For the text-containing cell, return its midpoint in [x, y] coordinate format. 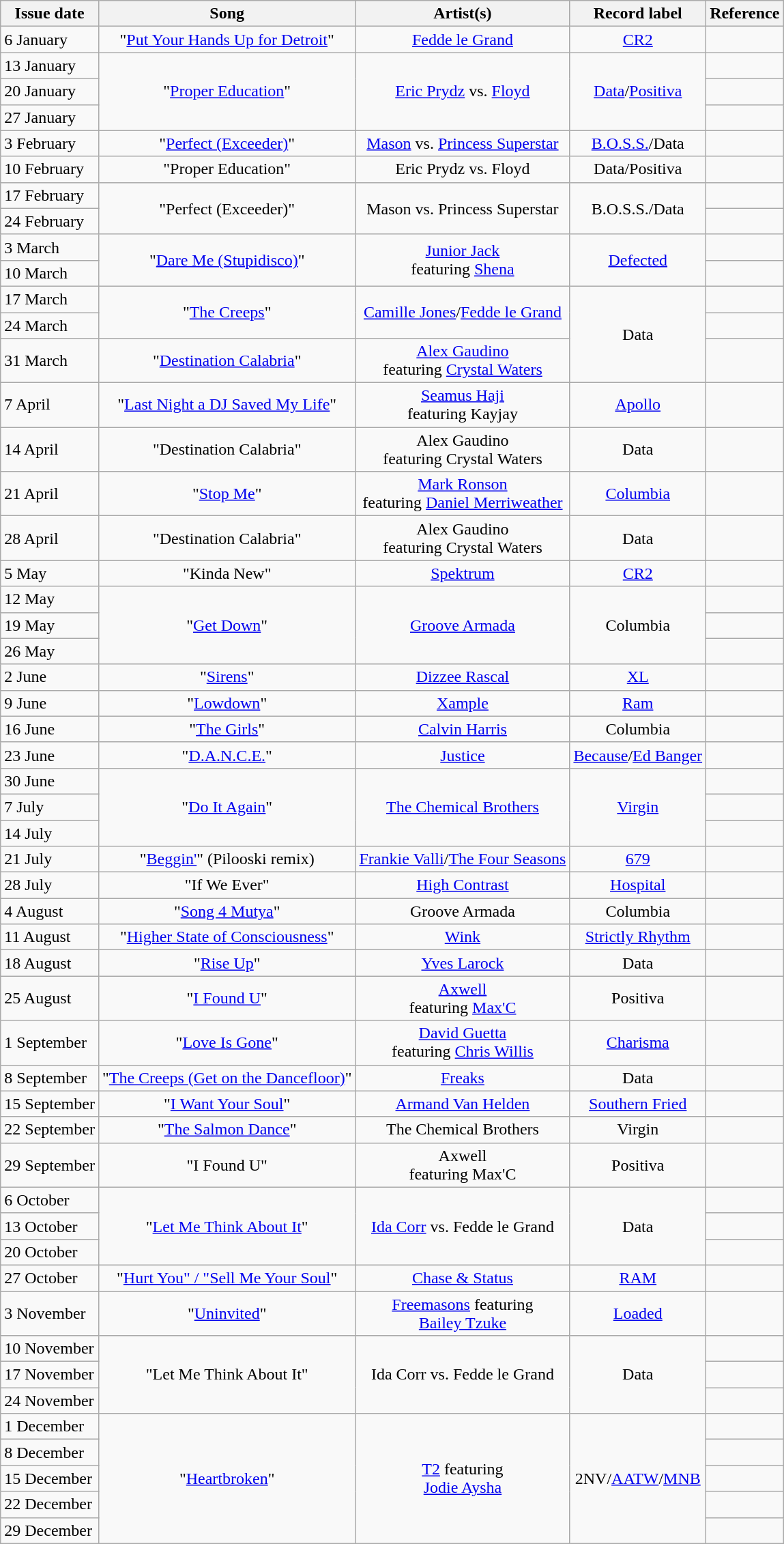
"Put Your Hands Up for Detroit" [227, 40]
Junior Jackfeaturing Shena [463, 260]
Hospital [638, 885]
"Hurt You" / "Sell Me Your Soul" [227, 1278]
3 February [50, 143]
"The Girls" [227, 729]
17 March [50, 299]
2 June [50, 677]
12 May [50, 599]
13 January [50, 66]
Wink [463, 937]
8 September [50, 1078]
Calvin Harris [463, 729]
Song [227, 14]
25 August [50, 998]
"The Creeps" [227, 312]
Mark Ronsonfeaturing Daniel Merriweather [463, 494]
"Last Night a DJ Saved My Life" [227, 405]
"Rise Up" [227, 963]
"Beggin'" (Pilooski remix) [227, 859]
8 December [50, 1453]
"Lowdown" [227, 703]
Issue date [50, 14]
"Higher State of Consciousness" [227, 937]
11 August [50, 937]
"I Want Your Soul" [227, 1104]
"The Salmon Dance" [227, 1130]
Chase & Status [463, 1278]
Armand Van Helden [463, 1104]
29 December [50, 1530]
21 July [50, 859]
Strictly Rhythm [638, 937]
6 January [50, 40]
22 September [50, 1130]
14 April [50, 449]
"Heartbroken" [227, 1478]
13 October [50, 1226]
24 March [50, 326]
Ram [638, 703]
"D.A.N.C.E." [227, 755]
15 September [50, 1104]
17 November [50, 1375]
28 April [50, 538]
27 October [50, 1278]
RAM [638, 1278]
Loaded [638, 1313]
Frankie Valli/The Four Seasons [463, 859]
20 January [50, 91]
31 March [50, 360]
7 July [50, 807]
2NV/AATW/MNB [638, 1478]
4 August [50, 911]
Southern Fried [638, 1104]
"If We Ever" [227, 885]
David Guettafeaturing Chris Willis [463, 1043]
"Song 4 Mutya" [227, 911]
Freaks [463, 1078]
"Love Is Gone" [227, 1043]
XL [638, 677]
"Stop Me" [227, 494]
"Do It Again" [227, 807]
22 December [50, 1504]
Apollo [638, 405]
679 [638, 859]
Record label [638, 14]
Dizzee Rascal [463, 677]
26 May [50, 651]
10 March [50, 273]
Seamus Hajifeaturing Kayjay [463, 405]
29 September [50, 1164]
"The Creeps (Get on the Dancefloor)" [227, 1078]
24 February [50, 221]
"Sirens" [227, 677]
1 December [50, 1427]
27 January [50, 117]
5 May [50, 573]
9 June [50, 703]
Fedde le Grand [463, 40]
3 November [50, 1313]
10 November [50, 1349]
17 February [50, 195]
16 June [50, 729]
Camille Jones/Fedde le Grand [463, 312]
Artist(s) [463, 14]
1 September [50, 1043]
Justice [463, 755]
Reference [745, 14]
"Kinda New" [227, 573]
High Contrast [463, 885]
24 November [50, 1401]
Charisma [638, 1043]
20 October [50, 1252]
Spektrum [463, 573]
7 April [50, 405]
15 December [50, 1478]
23 June [50, 755]
"Get Down" [227, 625]
"Dare Me (Stupidisco)" [227, 260]
6 October [50, 1200]
19 May [50, 625]
30 June [50, 781]
T2 featuringJodie Aysha [463, 1478]
3 March [50, 247]
14 July [50, 833]
21 April [50, 494]
Defected [638, 260]
28 July [50, 885]
Xample [463, 703]
"Uninvited" [227, 1313]
Freemasons featuringBailey Tzuke [463, 1313]
10 February [50, 169]
Yves Larock [463, 963]
18 August [50, 963]
Because/Ed Banger [638, 755]
